Extract the (x, y) coordinate from the center of the cell holding the provided text.  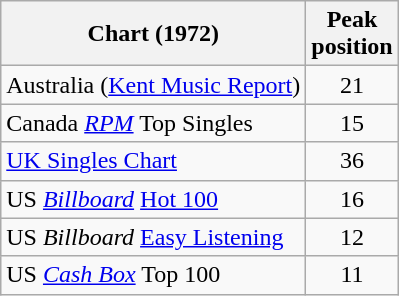
15 (352, 123)
US Cash Box Top 100 (154, 275)
Peakposition (352, 34)
US Billboard Hot 100 (154, 199)
11 (352, 275)
Chart (1972) (154, 34)
UK Singles Chart (154, 161)
21 (352, 85)
Australia (Kent Music Report) (154, 85)
US Billboard Easy Listening (154, 237)
12 (352, 237)
Canada RPM Top Singles (154, 123)
36 (352, 161)
16 (352, 199)
